Find where the given text appears and provide that cell's center as [x, y] coordinate. 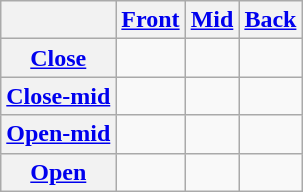
Back [270, 20]
Open-mid [58, 134]
Close [58, 58]
Front [150, 20]
Close-mid [58, 96]
Mid [212, 20]
Open [58, 172]
